From the cell containing the given text, extract its center point as [x, y] coordinate. 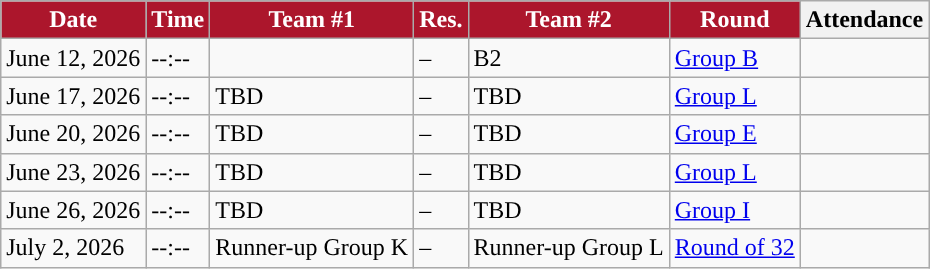
Runner-up Group K [312, 248]
Group I [734, 210]
Attendance [864, 20]
June 17, 2026 [74, 96]
Round of 32 [734, 248]
Runner-up Group L [568, 248]
June 23, 2026 [74, 172]
Group B [734, 58]
Team #2 [568, 20]
Res. [441, 20]
Group E [734, 134]
Date [74, 20]
June 12, 2026 [74, 58]
June 20, 2026 [74, 134]
July 2, 2026 [74, 248]
June 26, 2026 [74, 210]
B2 [568, 58]
Round [734, 20]
Time [178, 20]
Team #1 [312, 20]
